Identify which cell holds the provided text, then report its (x, y) central coordinate. 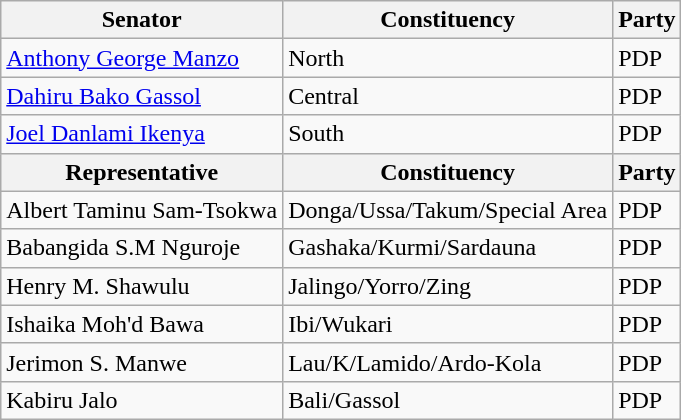
Kabiru Jalo (142, 400)
South (448, 134)
Bali/Gassol (448, 400)
Central (448, 96)
Jalingo/Yorro/Zing (448, 286)
Henry M. Shawulu (142, 286)
Donga/Ussa/Takum/Special Area (448, 210)
Senator (142, 20)
Ibi/Wukari (448, 324)
Jerimon S. Manwe (142, 362)
Dahiru Bako Gassol (142, 96)
Albert Taminu Sam-Tsokwa (142, 210)
Babangida S.M Nguroje (142, 248)
Ishaika Moh'd Bawa (142, 324)
Joel Danlami Ikenya (142, 134)
Lau/K/Lamido/Ardo-Kola (448, 362)
Anthony George Manzo (142, 58)
Representative (142, 172)
North (448, 58)
Gashaka/Kurmi/Sardauna (448, 248)
